For the text-containing cell, return its midpoint in (X, Y) coordinate format. 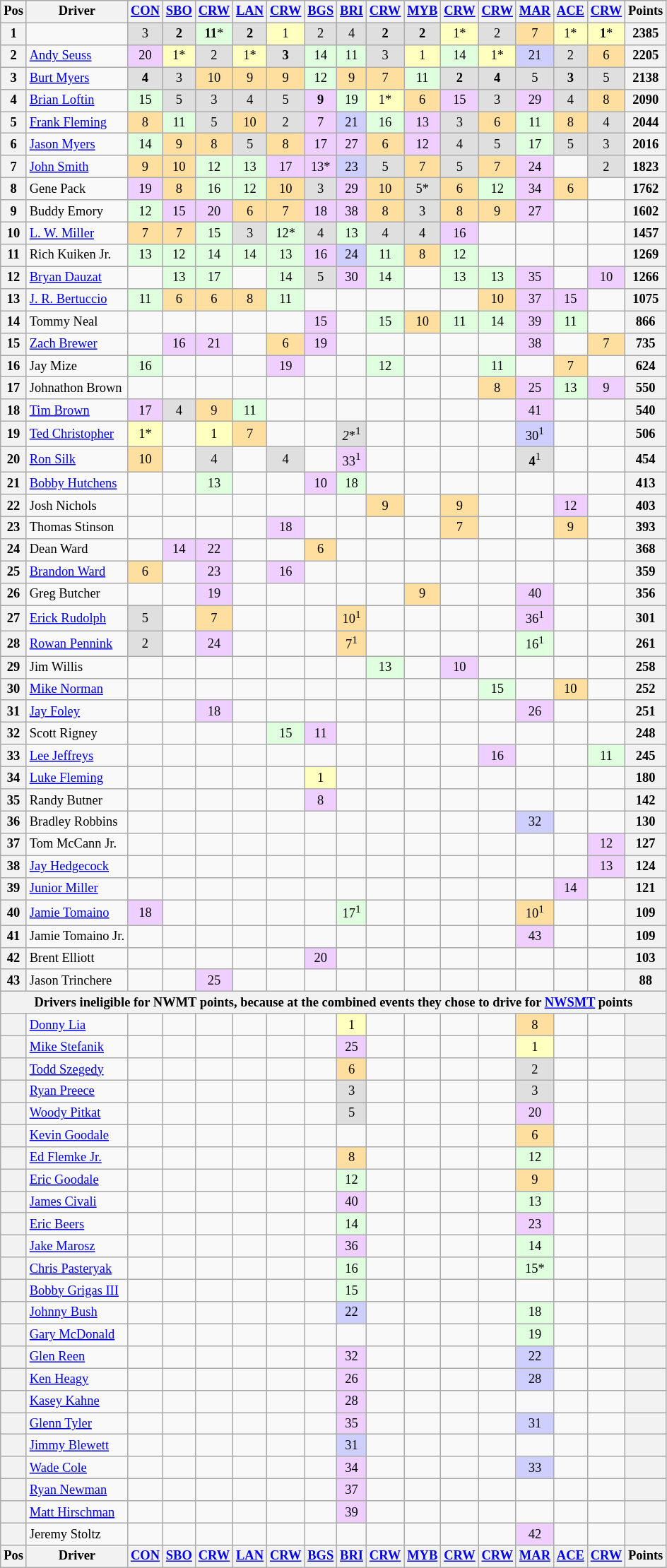
Kasey Kahne (76, 1401)
1266 (646, 277)
Dean Ward (76, 550)
Woody Pitkat (76, 1113)
James Civali (76, 1202)
12* (285, 233)
2090 (646, 100)
2044 (646, 123)
Wade Cole (76, 1468)
Bobby Grigas III (76, 1291)
Jeremy Stoltz (76, 1534)
2016 (646, 144)
1823 (646, 167)
161 (534, 643)
127 (646, 845)
Andy Seuss (76, 57)
5* (423, 189)
180 (646, 778)
550 (646, 388)
Frank Fleming (76, 123)
540 (646, 411)
124 (646, 866)
Brian Loftin (76, 100)
Jamie Tomaino (76, 913)
103 (646, 958)
Josh Nichols (76, 506)
Matt Hirschman (76, 1511)
356 (646, 595)
Jay Foley (76, 712)
Jason Myers (76, 144)
2*1 (352, 434)
Mike Norman (76, 689)
Ted Christopher (76, 434)
Glen Reen (76, 1358)
261 (646, 643)
413 (646, 483)
403 (646, 506)
Drivers ineligible for NWMT points, because at the combined events they chose to drive for NWSMT points (333, 1003)
Johnny Bush (76, 1312)
Bryan Dauzat (76, 277)
Scott Rigney (76, 733)
Jay Hedgecock (76, 866)
130 (646, 822)
1269 (646, 256)
Glenn Tyler (76, 1424)
15* (534, 1269)
John Smith (76, 167)
Chris Pasteryak (76, 1269)
Gene Pack (76, 189)
251 (646, 712)
368 (646, 550)
71 (352, 643)
Ron Silk (76, 460)
506 (646, 434)
Tommy Neal (76, 322)
454 (646, 460)
Johnathon Brown (76, 388)
Greg Butcher (76, 595)
393 (646, 528)
171 (352, 913)
Zach Brewer (76, 343)
Brandon Ward (76, 572)
1457 (646, 233)
1762 (646, 189)
258 (646, 667)
Bobby Hutchens (76, 483)
Luke Fleming (76, 778)
L. W. Miller (76, 233)
Tim Brown (76, 411)
Tom McCann Jr. (76, 845)
Jamie Tomaino Jr. (76, 937)
Junior Miller (76, 889)
Kevin Goodale (76, 1136)
88 (646, 980)
245 (646, 756)
Todd Szegedy (76, 1069)
Gary McDonald (76, 1335)
2385 (646, 34)
252 (646, 689)
11* (213, 34)
Rich Kuiken Jr. (76, 256)
331 (352, 460)
Thomas Stinson (76, 528)
13* (321, 167)
Lee Jeffreys (76, 756)
Eric Goodale (76, 1180)
361 (534, 618)
Jimmy Blewett (76, 1445)
Jim Willis (76, 667)
Erick Rudolph (76, 618)
Mike Stefanik (76, 1047)
Randy Butner (76, 800)
Jake Marosz (76, 1246)
J. R. Bertuccio (76, 299)
2138 (646, 78)
Ed Flemke Jr. (76, 1158)
Buddy Emory (76, 210)
Bradley Robbins (76, 822)
Brent Elliott (76, 958)
359 (646, 572)
866 (646, 322)
2205 (646, 57)
248 (646, 733)
Donny Lia (76, 1024)
Ryan Newman (76, 1490)
735 (646, 343)
Jay Mize (76, 366)
Eric Beers (76, 1225)
1075 (646, 299)
Ken Heagy (76, 1379)
Jason Trinchere (76, 980)
142 (646, 800)
Ryan Preece (76, 1092)
1602 (646, 210)
121 (646, 889)
Burt Myers (76, 78)
624 (646, 366)
Rowan Pennink (76, 643)
